For the text-containing cell, return its midpoint in [X, Y] coordinate format. 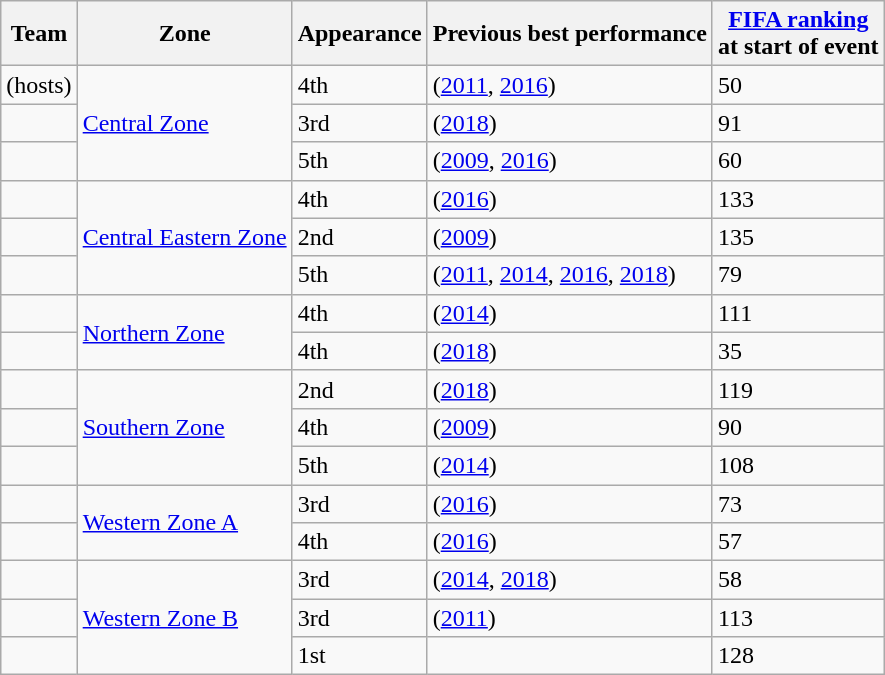
(2014, 2018) [570, 580]
Southern Zone [184, 427]
119 [798, 389]
(2011, 2016) [570, 85]
Central Eastern Zone [184, 237]
57 [798, 542]
(hosts) [39, 85]
108 [798, 465]
111 [798, 313]
60 [798, 161]
91 [798, 123]
35 [798, 351]
Zone [184, 34]
Western Zone B [184, 618]
58 [798, 580]
128 [798, 656]
Previous best performance [570, 34]
79 [798, 275]
73 [798, 503]
133 [798, 199]
(2009, 2016) [570, 161]
1st [360, 656]
50 [798, 85]
Northern Zone [184, 332]
135 [798, 237]
Western Zone A [184, 522]
(2011) [570, 618]
(2011, 2014, 2016, 2018) [570, 275]
Appearance [360, 34]
90 [798, 427]
Central Zone [184, 123]
FIFA rankingat start of event [798, 34]
113 [798, 618]
Team [39, 34]
